Return (X, Y) of the center of cell containing provided text 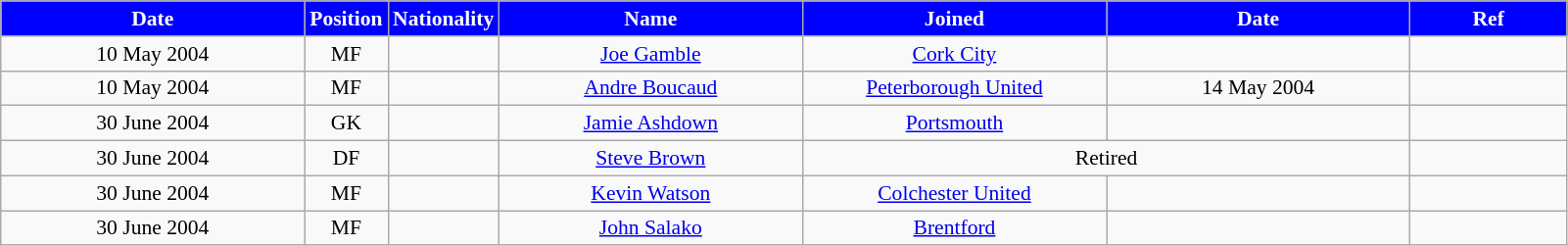
John Salako (650, 228)
Andre Boucaud (650, 88)
Position (347, 19)
Jamie Ashdown (650, 123)
GK (347, 123)
DF (347, 159)
Name (650, 19)
Steve Brown (650, 159)
Nationality (443, 19)
Joined (954, 19)
Kevin Watson (650, 193)
Cork City (954, 54)
Ref (1489, 19)
Joe Gamble (650, 54)
Colchester United (954, 193)
Brentford (954, 228)
Peterborough United (954, 88)
Retired (1106, 159)
Portsmouth (954, 123)
14 May 2004 (1259, 88)
